Determine the (x, y) coordinate at the center of the cell enclosing the given text.  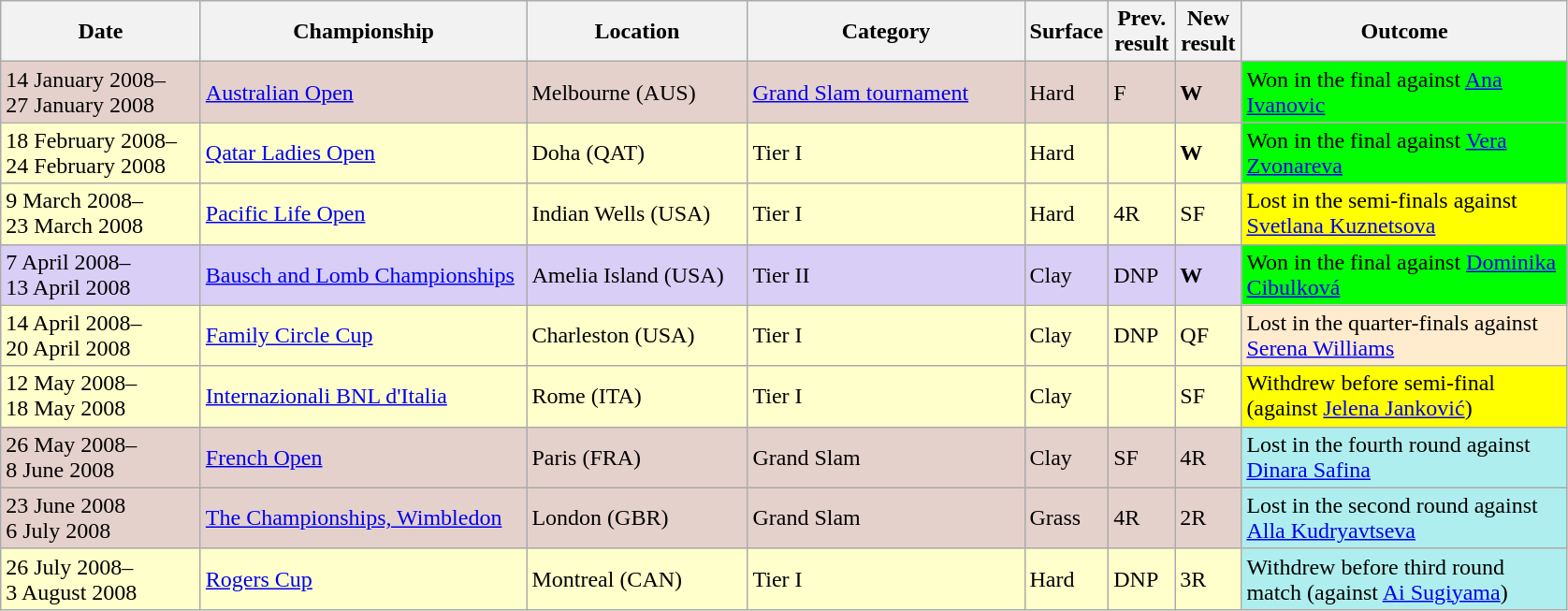
23 June 20086 July 2008 (101, 518)
2R (1209, 518)
7 April 2008–13 April 2008 (101, 275)
Charleston (USA) (637, 335)
Doha (QAT) (637, 153)
26 July 2008–3 August 2008 (101, 578)
Prev. result (1141, 32)
Won in the final against Vera Zvonareva (1405, 153)
Lost in the quarter-finals against Serena Williams (1405, 335)
Rome (ITA) (637, 397)
Family Circle Cup (363, 335)
Bausch and Lomb Championships (363, 275)
Category (886, 32)
Amelia Island (USA) (637, 275)
London (GBR) (637, 518)
18 February 2008–24 February 2008 (101, 153)
Grass (1067, 518)
Australian Open (363, 92)
Melbourne (AUS) (637, 92)
Outcome (1405, 32)
Indian Wells (USA) (637, 213)
12 May 2008–18 May 2008 (101, 397)
F (1141, 92)
Won in the final against Dominika Cibulková (1405, 275)
Pacific Life Open (363, 213)
Withdrew before third round match (against Ai Sugiyama) (1405, 578)
The Championships, Wimbledon (363, 518)
14 April 2008–20 April 2008 (101, 335)
French Open (363, 457)
Montreal (CAN) (637, 578)
9 March 2008–23 March 2008 (101, 213)
Grand Slam tournament (886, 92)
Withdrew before semi-final (against Jelena Janković) (1405, 397)
Location (637, 32)
Date (101, 32)
Rogers Cup (363, 578)
Championship (363, 32)
Lost in the semi-finals against Svetlana Kuznetsova (1405, 213)
3R (1209, 578)
Won in the final against Ana Ivanovic (1405, 92)
Lost in the fourth round against Dinara Safina (1405, 457)
Surface (1067, 32)
Qatar Ladies Open (363, 153)
New result (1209, 32)
14 January 2008–27 January 2008 (101, 92)
Internazionali BNL d'Italia (363, 397)
Paris (FRA) (637, 457)
Tier II (886, 275)
26 May 2008–8 June 2008 (101, 457)
Lost in the second round against Alla Kudryavtseva (1405, 518)
QF (1209, 335)
